Identify which cell holds the provided text, then report its [X, Y] central coordinate. 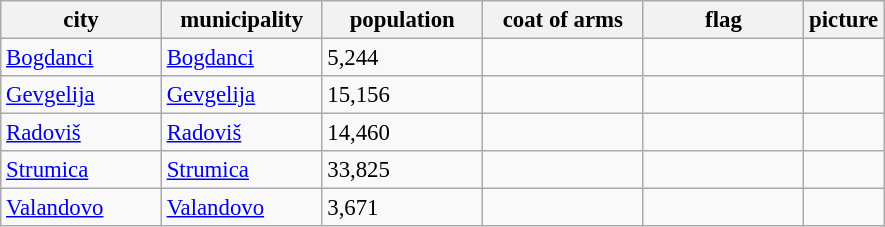
5,244 [402, 58]
municipality [242, 20]
flag [724, 20]
coat of arms [564, 20]
14,460 [402, 133]
population [402, 20]
3,671 [402, 208]
city [82, 20]
picture [844, 20]
15,156 [402, 95]
33,825 [402, 170]
